Provide the (X, Y) coordinate of the cell's center where the given text is located.  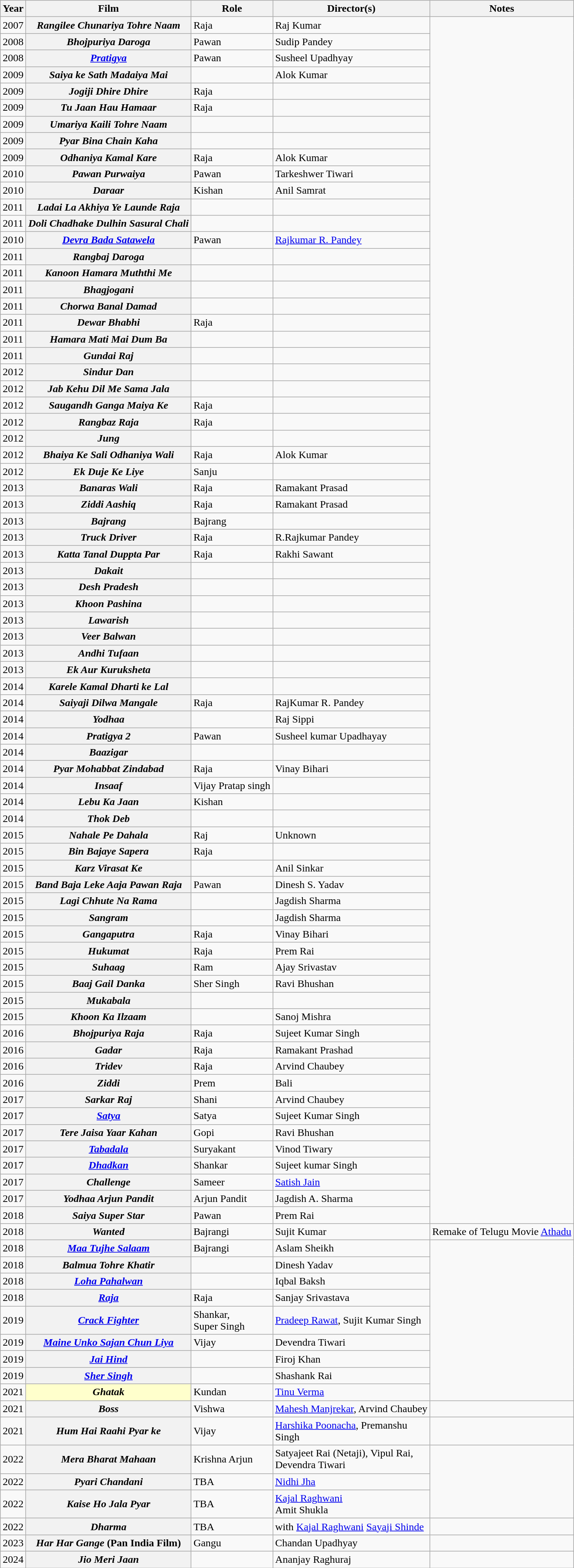
Ladai La Akhiya Ye Launde Raja (108, 207)
Insaaf (108, 786)
Har Har Gange (Pan India Film) (108, 1543)
Karz Virasat Ke (108, 868)
Bhojpuriya Raja (108, 1033)
Crack Fighter (108, 1320)
Susheel Upadhyay (351, 58)
Anil Samrat (351, 190)
Role (232, 9)
Lebu Ka Jaan (108, 802)
2024 (13, 1559)
2007 (13, 25)
Vinod Tiwary (351, 1149)
Baazigar (108, 753)
Pradeep Rawat, Sujit Kumar Singh (351, 1320)
Dharma (108, 1526)
Jio Meri Jaan (108, 1559)
Wanted (108, 1231)
Mera Bharat Mahaan (108, 1459)
Maa Tujhe Salaam (108, 1248)
Tridev (108, 1066)
Bhaiya Ke Sali Odhaniya Wali (108, 455)
Kundan (232, 1392)
Andhi Tufaan (108, 653)
Suhaag (108, 967)
Film (108, 9)
Saugandh Ganga Maiya Ke (108, 405)
Yodhaa Arjun Pandit (108, 1198)
Nidhi Jha (351, 1482)
Ziddi Aashiq (108, 505)
Sudip Pandey (351, 42)
Sarkar Raj (108, 1099)
Yodhaa (108, 719)
Notes (502, 9)
Raj (232, 835)
with Kajal Raghwani Sayaji Shinde (351, 1526)
Rakhi Sawant (351, 554)
Dakait (108, 571)
Pyar Bina Chain Kaha (108, 141)
Sangram (108, 918)
Sindur Dan (108, 372)
Truck Driver (108, 538)
Nahale Pe Dahala (108, 835)
Shani (232, 1099)
Lagi Chhute Na Rama (108, 901)
Arjun Pandit (232, 1198)
Saiyaji Dilwa Mangale (108, 703)
Rajkumar R. Pandey (351, 240)
Raj Kumar (351, 25)
Bin Bajaye Sapera (108, 852)
Boss (108, 1409)
Satish Jain (351, 1182)
Ajay Srivastav (351, 967)
Shashank Rai (351, 1376)
Daraar (108, 190)
Thok Deb (108, 819)
Jagdish A. Sharma (351, 1198)
Odhaniya Kamal Kare (108, 157)
Kaise Ho Jala Pyar (108, 1504)
Bali (351, 1083)
Saiya ke Sath Madaiya Mai (108, 75)
Saiya Super Star (108, 1215)
Sujeet kumar Singh (351, 1165)
Ananjay Raghuraj (351, 1559)
Susheel kumar Upadhayay (351, 736)
Gadar (108, 1050)
Harshika Poonacha, PremanshuSingh (351, 1431)
Ek Duje Ke Liye (108, 471)
Sanoj Mishra (351, 1017)
Sanjay Srivastava (351, 1298)
Hukumat (108, 951)
Jung (108, 438)
Anil Sinkar (351, 868)
Suryakant (232, 1149)
Khoon Ka Ilzaam (108, 1017)
Rangilee Chunariya Tohre Naam (108, 25)
Pyar Mohabbat Zindabad (108, 769)
R.Rajkumar Pandey (351, 538)
Gangaputra (108, 934)
Ghatak (108, 1392)
Baaj Gail Danka (108, 984)
Rangbaj Daroga (108, 257)
Vishwa (232, 1409)
Gundai Raj (108, 356)
Bhojpuriya Daroga (108, 42)
Kajal RaghwaniAmit Shukla (351, 1504)
Devra Bada Satawela (108, 240)
Krishna Arjun (232, 1459)
Remake of Telugu Movie Athadu (502, 1231)
Tu Jaan Hau Hamaar (108, 108)
Balmua Tohre Khatir (108, 1265)
Chandan Upadhyay (351, 1543)
Bhagjogani (108, 290)
Challenge (108, 1182)
Jogiji Dhire Dhire (108, 91)
Dhadkan (108, 1165)
Loha Pahalwan (108, 1281)
Vijay Pratap singh (232, 786)
Maine Unko Sajan Chun Liya (108, 1343)
Dewar Bhabhi (108, 323)
Jai Hind (108, 1359)
Dinesh Yadav (351, 1265)
Chorwa Banal Damad (108, 306)
Sameer (232, 1182)
Lawarish (108, 620)
Prem (232, 1083)
Ziddi (108, 1083)
Karele Kamal Dharti ke Lal (108, 686)
Ek Aur Kuruksheta (108, 670)
Pyari Chandani (108, 1482)
Sujit Kumar (351, 1231)
Sanju (232, 471)
Kanoon Hamara Muththi Me (108, 273)
Unknown (351, 835)
Iqbal Baksh (351, 1281)
Raj Sippi (351, 719)
Ram (232, 967)
Pratigya 2 (108, 736)
Tarkeshwer Tiwari (351, 174)
Umariya Kaili Tohre Naam (108, 124)
Gangu (232, 1543)
Veer Balwan (108, 637)
Shankar (232, 1165)
Banaras Wali (108, 488)
Hamara Mati Mai Dum Ba (108, 339)
Doli Chadhake Dulhin Sasural Chali (108, 224)
Desh Pradesh (108, 587)
Devendra Tiwari (351, 1343)
Katta Tanal Duppta Par (108, 554)
Mukabala (108, 1000)
Tere Jaisa Yaar Kahan (108, 1132)
2023 (13, 1543)
Ramakant Prashad (351, 1050)
Tinu Verma (351, 1392)
Khoon Pashina (108, 604)
Rangbaz Raja (108, 422)
Satyajeet Rai (Netaji), Vipul Rai,Devendra Tiwari (351, 1459)
Pawan Purwaiya (108, 174)
Year (13, 9)
Jab Kehu Dil Me Sama Jala (108, 389)
Hum Hai Raahi Pyar ke (108, 1431)
Firoj Khan (351, 1359)
Gopi (232, 1132)
RajKumar R. Pandey (351, 703)
Director(s) (351, 9)
Tabadala (108, 1149)
Mahesh Manjrekar, Arvind Chaubey (351, 1409)
Band Baja Leke Aaja Pawan Raja (108, 885)
Pratigya (108, 58)
Shankar,Super Singh (232, 1320)
Aslam Sheikh (351, 1248)
Dinesh S. Yadav (351, 885)
